Search for the cell housing the specified text and yield its (x, y) center coordinate. 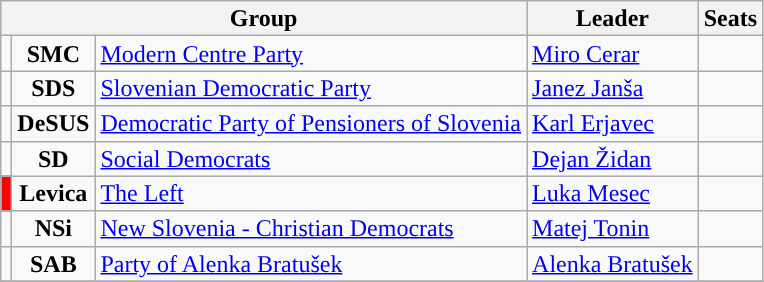
Leader (613, 18)
DeSUS (54, 124)
Party of Alenka Bratušek (311, 264)
SD (54, 158)
Matej Tonin (613, 228)
Democratic Party of Pensioners of Slovenia (311, 124)
The Left (311, 194)
Group (264, 18)
Luka Mesec (613, 194)
Miro Cerar (613, 54)
SMC (54, 54)
SAB (54, 264)
NSi (54, 228)
Social Democrats (311, 158)
New Slovenia - Christian Democrats (311, 228)
Karl Erjavec (613, 124)
Alenka Bratušek (613, 264)
SDS (54, 88)
Modern Centre Party (311, 54)
Levica (54, 194)
Slovenian Democratic Party (311, 88)
Dejan Židan (613, 158)
Seats (730, 18)
Janez Janša (613, 88)
